Identify which cell holds the provided text, then report its [x, y] central coordinate. 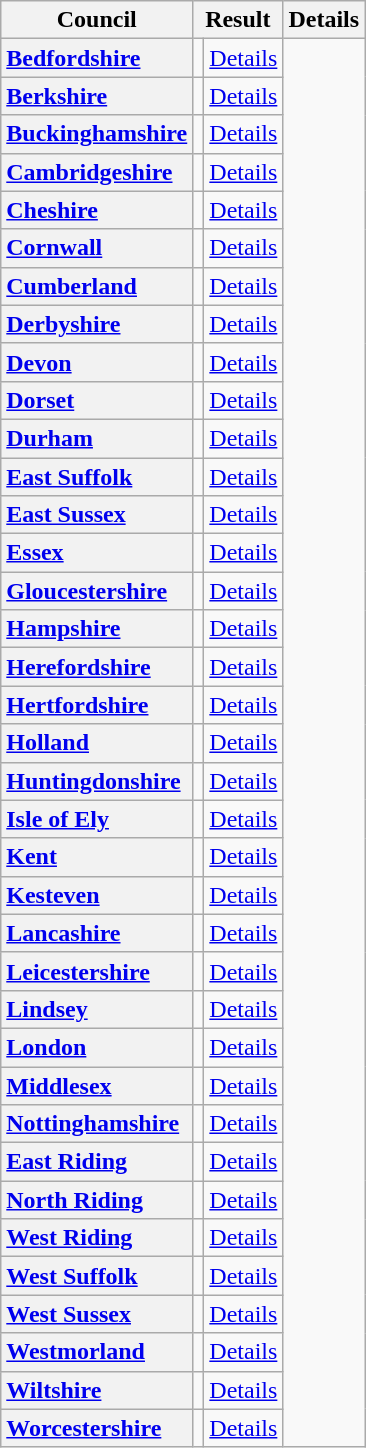
Bedfordshire [97, 58]
Result [238, 20]
West Riding [97, 1238]
Derbyshire [97, 324]
Cheshire [97, 210]
Herefordshire [97, 667]
Essex [97, 553]
East Riding [97, 1162]
Wiltshire [97, 1390]
Isle of Ely [97, 819]
London [97, 1047]
Middlesex [97, 1085]
Kesteven [97, 895]
Hertfordshire [97, 705]
Durham [97, 438]
Hampshire [97, 629]
Kent [97, 857]
Cornwall [97, 248]
Buckinghamshire [97, 134]
Holland [97, 743]
Westmorland [97, 1352]
Cambridgeshire [97, 172]
Cumberland [97, 286]
West Sussex [97, 1314]
Lancashire [97, 933]
Gloucestershire [97, 591]
Berkshire [97, 96]
Council [97, 20]
Nottinghamshire [97, 1124]
West Suffolk [97, 1276]
Dorset [97, 400]
Worcestershire [97, 1428]
East Sussex [97, 515]
East Suffolk [97, 477]
Huntingdonshire [97, 781]
Leicestershire [97, 971]
North Riding [97, 1200]
Lindsey [97, 1009]
Devon [97, 362]
